Pinpoint the cell where the given text exists, returning its [X, Y] midpoint coordinate. 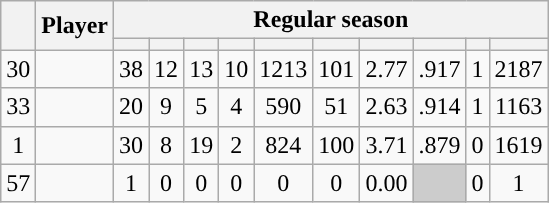
2.77 [386, 69]
1213 [284, 69]
.879 [440, 145]
Regular season [332, 20]
10 [236, 69]
3.71 [386, 145]
.914 [440, 107]
33 [18, 107]
13 [202, 69]
Player [75, 26]
4 [236, 107]
1163 [518, 107]
0.00 [386, 183]
38 [132, 69]
5 [202, 107]
2 [236, 145]
12 [166, 69]
2187 [518, 69]
51 [336, 107]
8 [166, 145]
824 [284, 145]
1619 [518, 145]
590 [284, 107]
2.63 [386, 107]
20 [132, 107]
.917 [440, 69]
19 [202, 145]
57 [18, 183]
101 [336, 69]
100 [336, 145]
9 [166, 107]
